Identify which cell holds the provided text, then report its [X, Y] central coordinate. 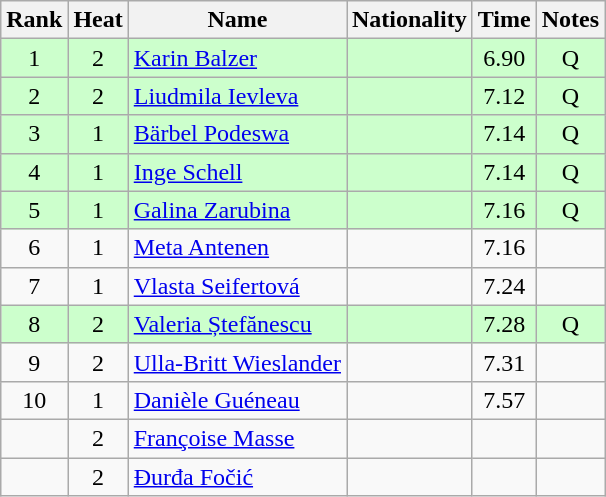
Đurđa Fočić [237, 477]
Liudmila Ievleva [237, 96]
Heat [98, 20]
6 [34, 248]
7.12 [504, 96]
7.31 [504, 362]
9 [34, 362]
Bärbel Podeswa [237, 134]
4 [34, 172]
10 [34, 400]
3 [34, 134]
Karin Balzer [237, 58]
Françoise Masse [237, 438]
Ulla-Britt Wieslander [237, 362]
7.57 [504, 400]
Danièle Guéneau [237, 400]
Vlasta Seifertová [237, 286]
Rank [34, 20]
Nationality [409, 20]
7 [34, 286]
5 [34, 210]
7.24 [504, 286]
7.28 [504, 324]
6.90 [504, 58]
Name [237, 20]
Notes [570, 20]
8 [34, 324]
Meta Antenen [237, 248]
Inge Schell [237, 172]
Time [504, 20]
Galina Zarubina [237, 210]
Valeria Ștefănescu [237, 324]
